Detect which cell encompasses the target text, then output its [X, Y] center coordinate. 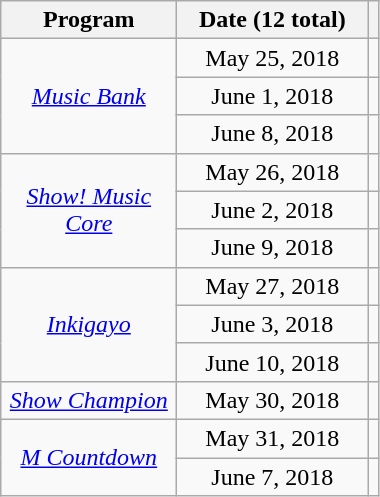
Inkigayo [89, 324]
M Countdown [89, 457]
June 3, 2018 [272, 324]
Show Champion [89, 400]
May 30, 2018 [272, 400]
May 31, 2018 [272, 438]
Program [89, 20]
June 9, 2018 [272, 248]
June 2, 2018 [272, 210]
June 8, 2018 [272, 134]
May 25, 2018 [272, 58]
May 27, 2018 [272, 286]
Date (12 total) [272, 20]
Show! Music Core [89, 210]
June 7, 2018 [272, 477]
May 26, 2018 [272, 172]
June 10, 2018 [272, 362]
June 1, 2018 [272, 96]
Music Bank [89, 96]
